Locate the cell with the specified text and output its (X, Y) center coordinate. 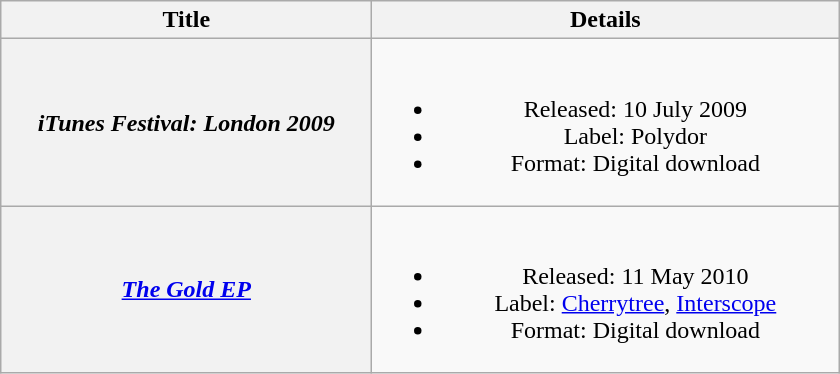
Details (606, 20)
Title (186, 20)
Released: 11 May 2010Label: Cherrytree, InterscopeFormat: Digital download (606, 290)
The Gold EP (186, 290)
Released: 10 July 2009Label: PolydorFormat: Digital download (606, 122)
iTunes Festival: London 2009 (186, 122)
